Provide the [X, Y] coordinate of the cell's center where the given text is located.  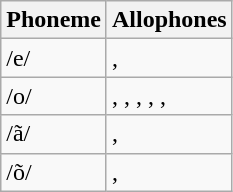
, , , , , [169, 96]
/e/ [54, 58]
/õ/ [54, 172]
/o/ [54, 96]
Phoneme [54, 20]
Allophones [169, 20]
/ã/ [54, 134]
